Return the (X, Y) coordinate for the center point of the cell that contains the specified text.  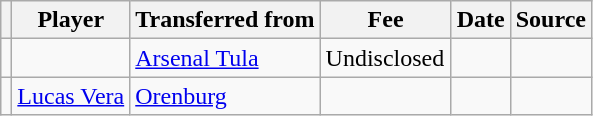
Date (480, 20)
Orenburg (225, 96)
Arsenal Tula (225, 58)
Player (71, 20)
Transferred from (225, 20)
Fee (386, 20)
Lucas Vera (71, 96)
Undisclosed (386, 58)
Source (550, 20)
